For the text-containing cell, return its midpoint in [x, y] coordinate format. 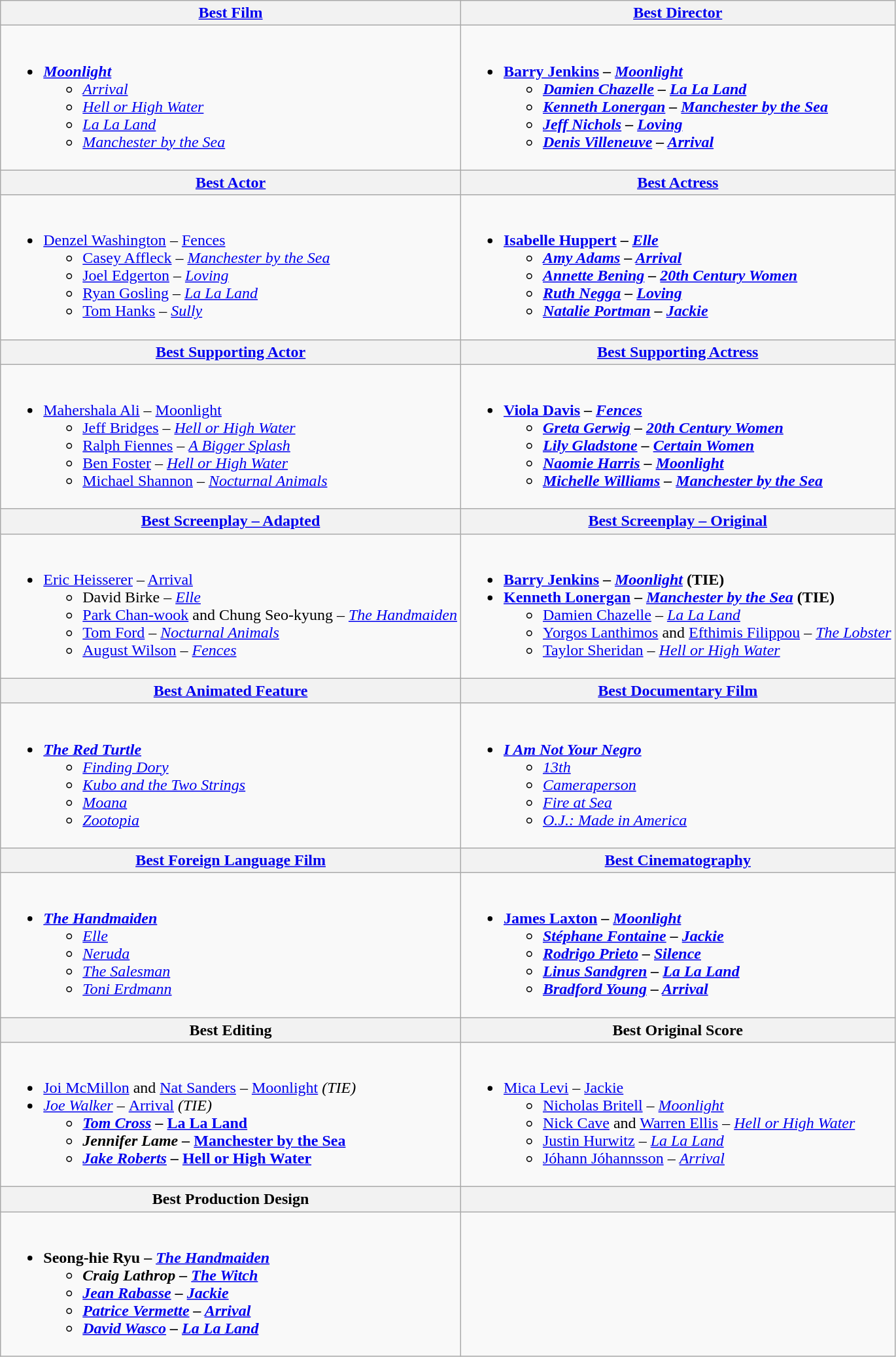
James Laxton – MoonlightStéphane Fontaine – JackieRodrigo Prieto – SilenceLinus Sandgren – La La LandBradford Young – Arrival [678, 944]
Best Actress [678, 182]
MoonlightArrivalHell or High WaterLa La LandManchester by the Sea [231, 98]
Denzel Washington – FencesCasey Affleck – Manchester by the SeaJoel Edgerton – LovingRyan Gosling – La La LandTom Hanks – Sully [231, 267]
Best Supporting Actress [678, 352]
Best Cinematography [678, 860]
Isabelle Huppert – ElleAmy Adams – ArrivalAnnette Bening – 20th Century WomenRuth Negga – LovingNatalie Portman – Jackie [678, 267]
Best Actor [231, 182]
Best Production Design [231, 1199]
Best Screenplay – Original [678, 521]
The Red TurtleFinding DoryKubo and the Two StringsMoanaZootopia [231, 776]
Best Animated Feature [231, 691]
I Am Not Your Negro13thCamerapersonFire at SeaO.J.: Made in America [678, 776]
Eric Heisserer – ArrivalDavid Birke – EllePark Chan-wook and Chung Seo-kyung – The HandmaidenTom Ford – Nocturnal AnimalsAugust Wilson – Fences [231, 606]
Best Foreign Language Film [231, 860]
The HandmaidenElleNerudaThe SalesmanToni Erdmann [231, 944]
Mica Levi – JackieNicholas Britell – MoonlightNick Cave and Warren Ellis – Hell or High WaterJustin Hurwitz – La La LandJóhann Jóhannsson – Arrival [678, 1114]
Best Original Score [678, 1030]
Best Editing [231, 1030]
Best Director [678, 13]
Best Documentary Film [678, 691]
Best Film [231, 13]
Seong-hie Ryu – The HandmaidenCraig Lathrop – The WitchJean Rabasse – JackiePatrice Vermette – ArrivalDavid Wasco – La La Land [231, 1284]
Barry Jenkins – MoonlightDamien Chazelle – La La LandKenneth Lonergan – Manchester by the SeaJeff Nichols – LovingDenis Villeneuve – Arrival [678, 98]
Best Supporting Actor [231, 352]
Viola Davis – FencesGreta Gerwig – 20th Century WomenLily Gladstone – Certain WomenNaomie Harris – MoonlightMichelle Williams – Manchester by the Sea [678, 437]
Best Screenplay – Adapted [231, 521]
